Determine the [X, Y] coordinate at the center of the cell enclosing the given text.  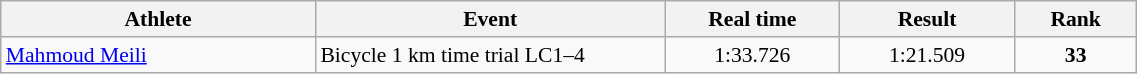
Mahmoud Meili [158, 55]
Result [928, 19]
1:33.726 [752, 55]
Rank [1075, 19]
Athlete [158, 19]
Real time [752, 19]
Event [490, 19]
Bicycle 1 km time trial LC1–4 [490, 55]
33 [1075, 55]
1:21.509 [928, 55]
